Search for the cell housing the specified text and yield its (x, y) center coordinate. 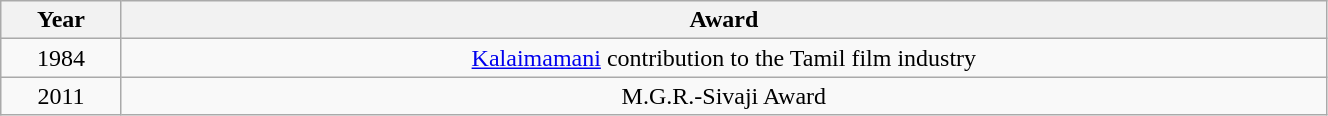
1984 (62, 58)
M.G.R.-Sivaji Award (724, 96)
2011 (62, 96)
Year (62, 20)
Award (724, 20)
Kalaimamani contribution to the Tamil film industry (724, 58)
